Identify which cell holds the provided text, then report its [X, Y] central coordinate. 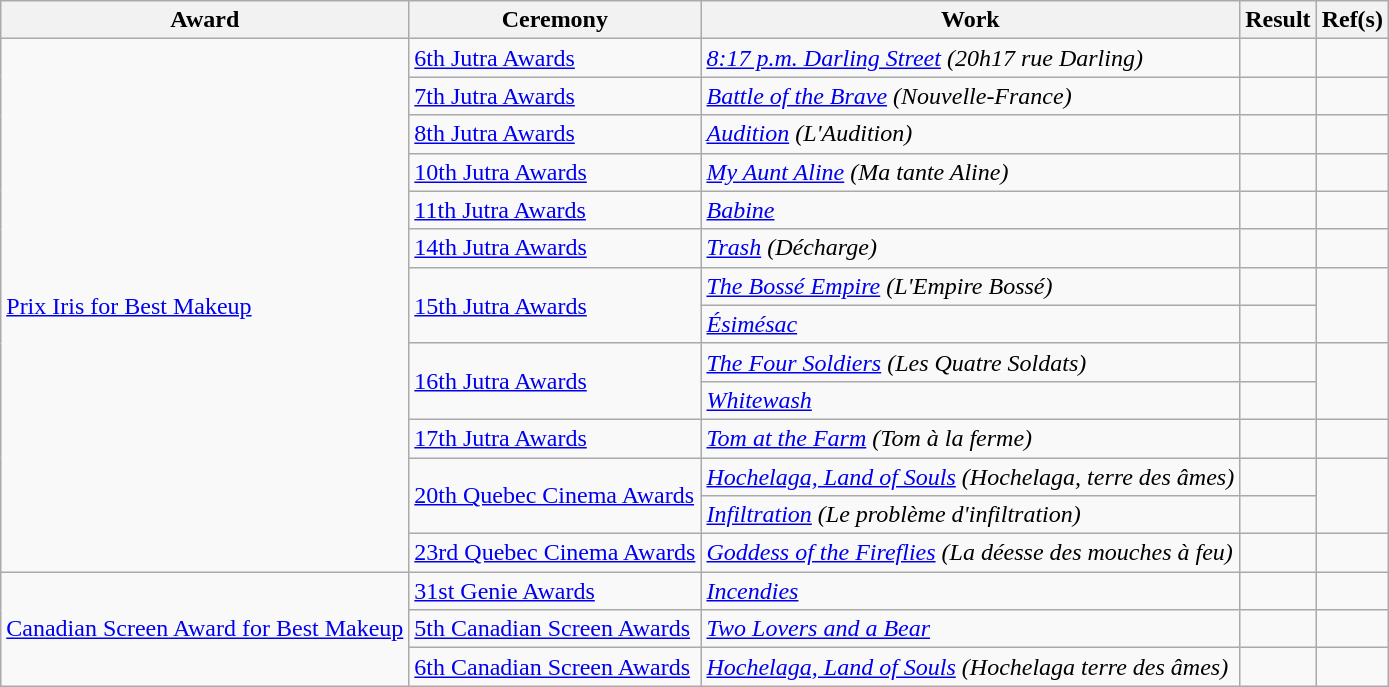
15th Jutra Awards [555, 305]
11th Jutra Awards [555, 210]
Babine [970, 210]
Incendies [970, 591]
Hochelaga, Land of Souls (Hochelaga, terre des âmes) [970, 477]
Goddess of the Fireflies (La déesse des mouches à feu) [970, 553]
Ceremony [555, 20]
8:17 p.m. Darling Street (20h17 rue Darling) [970, 58]
Ref(s) [1352, 20]
6th Canadian Screen Awards [555, 667]
31st Genie Awards [555, 591]
Audition (L'Audition) [970, 134]
Prix Iris for Best Makeup [205, 306]
Ésimésac [970, 324]
8th Jutra Awards [555, 134]
Canadian Screen Award for Best Makeup [205, 629]
6th Jutra Awards [555, 58]
Battle of the Brave (Nouvelle-France) [970, 96]
Tom at the Farm (Tom à la ferme) [970, 438]
16th Jutra Awards [555, 381]
Hochelaga, Land of Souls (Hochelaga terre des âmes) [970, 667]
Two Lovers and a Bear [970, 629]
Award [205, 20]
10th Jutra Awards [555, 172]
Trash (Décharge) [970, 248]
20th Quebec Cinema Awards [555, 496]
The Bossé Empire (L'Empire Bossé) [970, 286]
My Aunt Aline (Ma tante Aline) [970, 172]
14th Jutra Awards [555, 248]
The Four Soldiers (Les Quatre Soldats) [970, 362]
23rd Quebec Cinema Awards [555, 553]
5th Canadian Screen Awards [555, 629]
Result [1278, 20]
Work [970, 20]
Infiltration (Le problème d'infiltration) [970, 515]
7th Jutra Awards [555, 96]
17th Jutra Awards [555, 438]
Whitewash [970, 400]
